Identify which cell holds the provided text, then report its [X, Y] central coordinate. 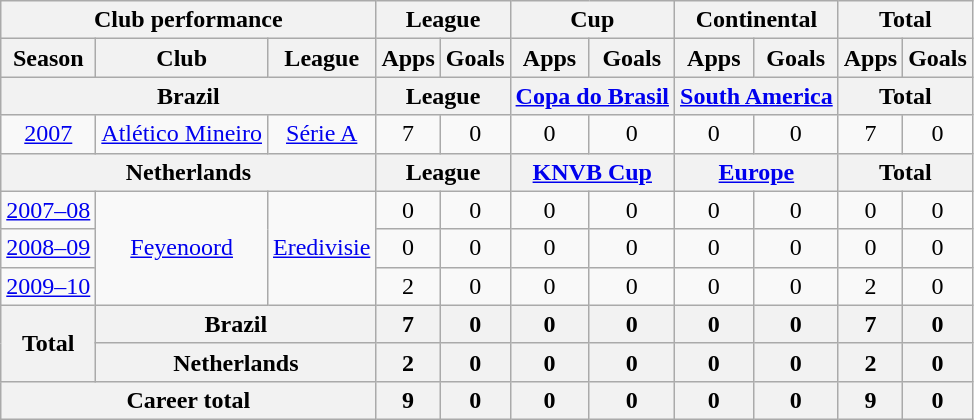
KNVB Cup [592, 172]
Club performance [188, 20]
Feyenoord [182, 248]
Career total [188, 400]
Cup [592, 20]
2007–08 [48, 210]
2009–10 [48, 286]
Eredivisie [322, 248]
2007 [48, 134]
South America [757, 96]
Season [48, 58]
Série A [322, 134]
Copa do Brasil [592, 96]
Europe [757, 172]
Atlético Mineiro [182, 134]
2008–09 [48, 248]
Continental [757, 20]
Club [182, 58]
